Search for the cell housing the specified text and yield its (X, Y) center coordinate. 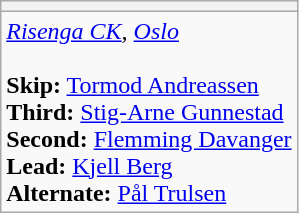
Risenga CK, OsloSkip: Tormod Andreassen Third: Stig-Arne Gunnestad Second: Flemming Davanger Lead: Kjell Berg Alternate: Pål Trulsen (149, 112)
